Identify which cell holds the provided text, then report its [X, Y] central coordinate. 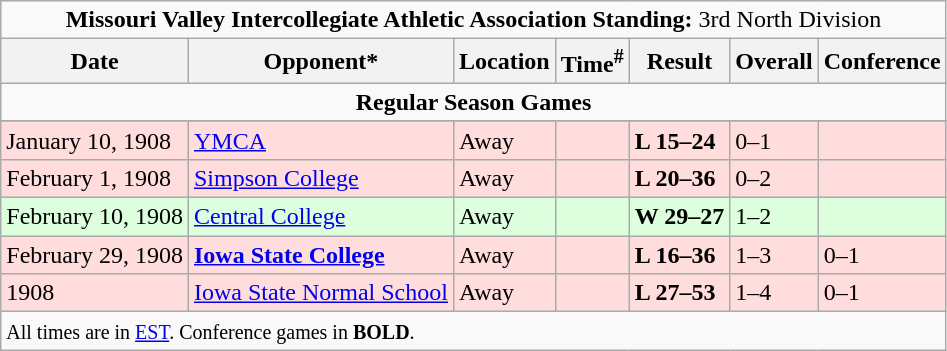
Time# [592, 62]
1–4 [774, 293]
All times are in EST. Conference games in BOLD. [474, 331]
YMCA [320, 140]
February 1, 1908 [95, 178]
1–2 [774, 217]
L 27–53 [680, 293]
Opponent* [320, 62]
L 20–36 [680, 178]
January 10, 1908 [95, 140]
Overall [774, 62]
Location [504, 62]
Date [95, 62]
1–3 [774, 255]
Simpson College [320, 178]
Result [680, 62]
Missouri Valley Intercollegiate Athletic Association Standing: 3rd North Division [474, 20]
0–2 [774, 178]
Central College [320, 217]
Iowa State College [320, 255]
L 16–36 [680, 255]
Iowa State Normal School [320, 293]
Conference [882, 62]
1908 [95, 293]
W 29–27 [680, 217]
Regular Season Games [474, 102]
February 29, 1908 [95, 255]
L 15–24 [680, 140]
February 10, 1908 [95, 217]
